Pinpoint the cell where the given text exists, returning its [X, Y] midpoint coordinate. 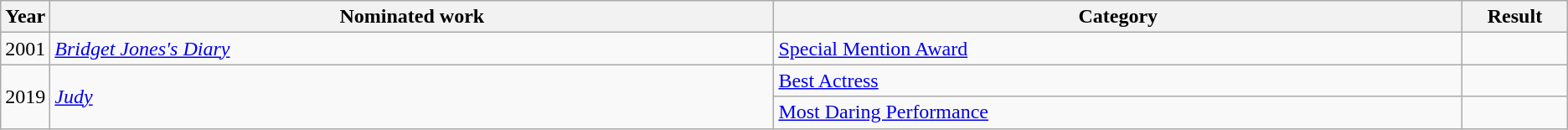
Nominated work [412, 17]
Year [25, 17]
2001 [25, 49]
2019 [25, 96]
Result [1515, 17]
Bridget Jones's Diary [412, 49]
Best Actress [1118, 81]
Judy [412, 96]
Category [1118, 17]
Most Daring Performance [1118, 112]
Special Mention Award [1118, 49]
